Return (X, Y) of the center of cell containing provided text 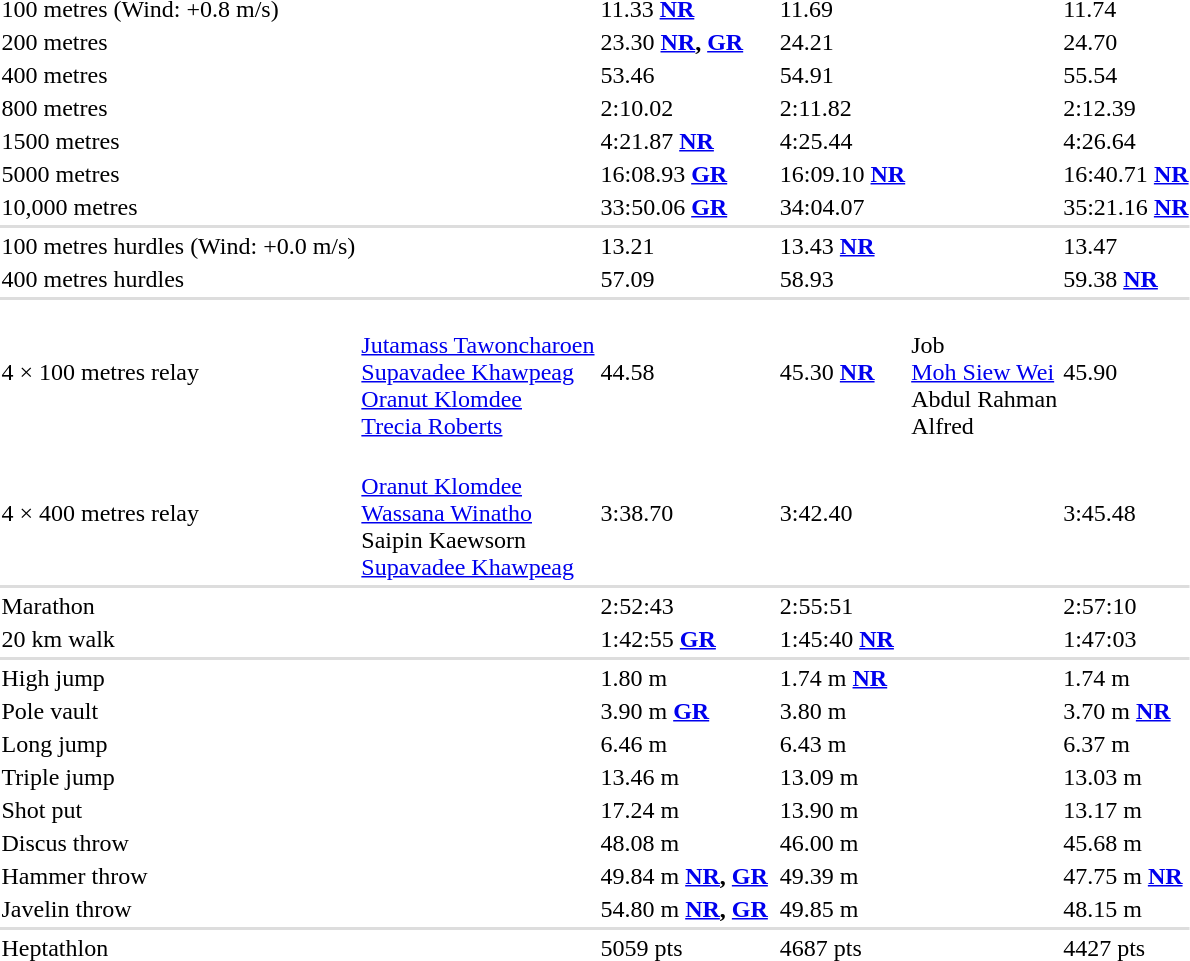
1:42:55 GR (684, 639)
59.38 NR (1126, 279)
49.39 m (842, 876)
6.46 m (684, 744)
57.09 (684, 279)
24.70 (1126, 42)
16:40.71 NR (1126, 174)
Discus throw (178, 843)
200 metres (178, 42)
Pole vault (178, 711)
Long jump (178, 744)
16:08.93 GR (684, 174)
2:57:10 (1126, 606)
3:42.40 (842, 513)
High jump (178, 678)
3:45.48 (1126, 513)
13.46 m (684, 777)
13.03 m (1126, 777)
44.58 (684, 372)
13.09 m (842, 777)
3:38.70 (684, 513)
23.30 NR, GR (684, 42)
54.91 (842, 75)
49.84 m NR, GR (684, 876)
1.74 m (1126, 678)
1:45:40 NR (842, 639)
JobMoh Siew WeiAbdul RahmanAlfred (984, 372)
5000 metres (178, 174)
17.24 m (684, 810)
13.43 NR (842, 246)
Marathon (178, 606)
Jutamass TawoncharoenSupavadee KhawpeagOranut KlomdeeTrecia Roberts (478, 372)
1.80 m (684, 678)
46.00 m (842, 843)
13.47 (1126, 246)
54.80 m NR, GR (684, 909)
1:47:03 (1126, 639)
13.90 m (842, 810)
24.21 (842, 42)
3.80 m (842, 711)
48.15 m (1126, 909)
13.21 (684, 246)
3.90 m GR (684, 711)
20 km walk (178, 639)
48.08 m (684, 843)
4 × 400 metres relay (178, 513)
10,000 metres (178, 207)
100 metres hurdles (Wind: +0.0 m/s) (178, 246)
Shot put (178, 810)
400 metres (178, 75)
2:12.39 (1126, 108)
1.74 m NR (842, 678)
4:26.64 (1126, 141)
53.46 (684, 75)
47.75 m NR (1126, 876)
4:25.44 (842, 141)
Oranut KlomdeeWassana WinathoSaipin KaewsornSupavadee Khawpeag (478, 513)
2:10.02 (684, 108)
6.37 m (1126, 744)
55.54 (1126, 75)
Javelin throw (178, 909)
2:55:51 (842, 606)
13.17 m (1126, 810)
2:11.82 (842, 108)
4 × 100 metres relay (178, 372)
4:21.87 NR (684, 141)
Hammer throw (178, 876)
58.93 (842, 279)
3.70 m NR (1126, 711)
35:21.16 NR (1126, 207)
Triple jump (178, 777)
45.90 (1126, 372)
6.43 m (842, 744)
800 metres (178, 108)
400 metres hurdles (178, 279)
16:09.10 NR (842, 174)
33:50.06 GR (684, 207)
1500 metres (178, 141)
49.85 m (842, 909)
2:52:43 (684, 606)
45.30 NR (842, 372)
34:04.07 (842, 207)
45.68 m (1126, 843)
